For the text-containing cell, return its midpoint in (x, y) coordinate format. 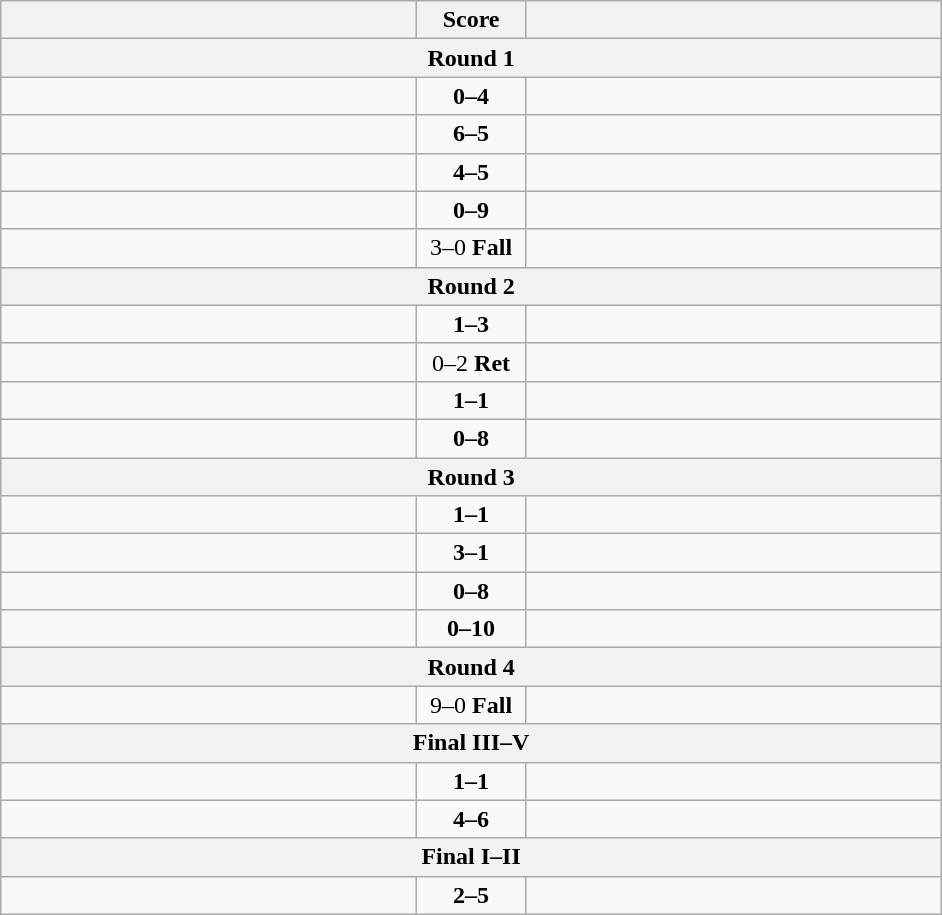
0–10 (472, 629)
Round 1 (472, 58)
Round 2 (472, 286)
2–5 (472, 895)
4–6 (472, 819)
1–3 (472, 324)
6–5 (472, 134)
4–5 (472, 172)
3–1 (472, 553)
0–9 (472, 210)
0–4 (472, 96)
Final III–V (472, 743)
9–0 Fall (472, 705)
0–2 Ret (472, 362)
3–0 Fall (472, 248)
Score (472, 20)
Round 3 (472, 477)
Round 4 (472, 667)
Final I–II (472, 857)
